Identify which cell holds the provided text, then report its [x, y] central coordinate. 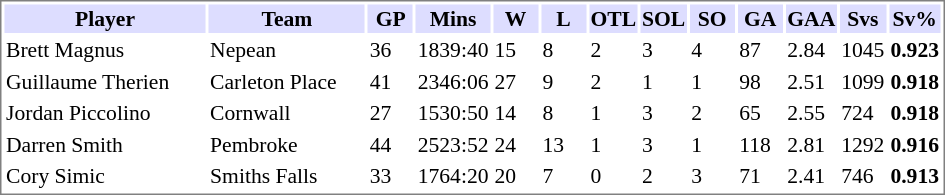
W [516, 18]
14 [516, 113]
2346:06 [453, 82]
1839:40 [453, 50]
GP [390, 18]
2.51 [812, 82]
1099 [863, 82]
Svs [863, 18]
746 [863, 176]
1292 [863, 144]
Darren Smith [104, 144]
SO [712, 18]
1045 [863, 50]
1530:50 [453, 113]
44 [390, 144]
Sv% [915, 18]
SOL [664, 18]
15 [516, 50]
GA [760, 18]
L [564, 18]
Brett Magnus [104, 50]
Pembroke [288, 144]
GAA [812, 18]
71 [760, 176]
Jordan Piccolino [104, 113]
0.916 [915, 144]
0.913 [915, 176]
Nepean [288, 50]
36 [390, 50]
87 [760, 50]
Cory Simic [104, 176]
33 [390, 176]
20 [516, 176]
13 [564, 144]
0.923 [915, 50]
41 [390, 82]
0 [614, 176]
2.81 [812, 144]
Guillaume Therien [104, 82]
7 [564, 176]
118 [760, 144]
Carleton Place [288, 82]
9 [564, 82]
98 [760, 82]
Smiths Falls [288, 176]
2.84 [812, 50]
2.41 [812, 176]
Player [104, 18]
4 [712, 50]
2.55 [812, 113]
24 [516, 144]
Mins [453, 18]
724 [863, 113]
2523:52 [453, 144]
OTL [614, 18]
65 [760, 113]
Team [288, 18]
1764:20 [453, 176]
Cornwall [288, 113]
